Scan for the cell matching the given text and deliver its (X, Y) coordinate at center. 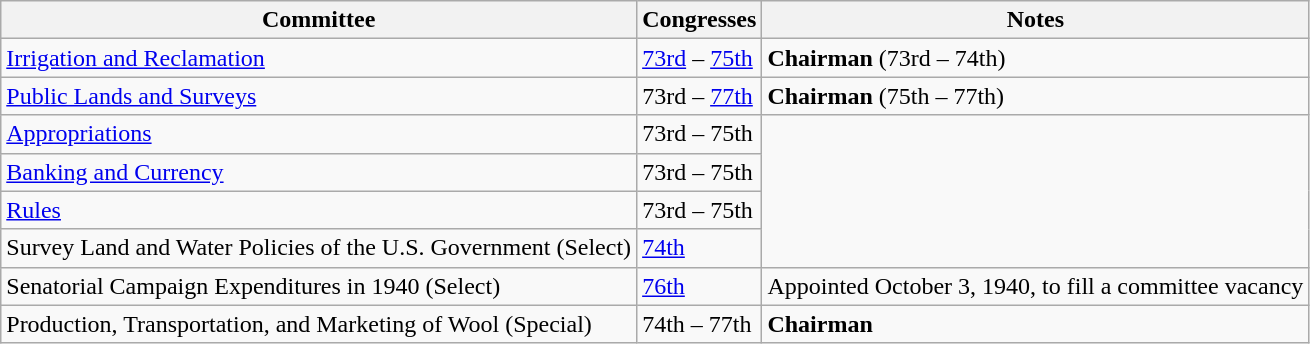
Chairman (1036, 324)
Appointed October 3, 1940, to fill a committee vacancy (1036, 286)
Appropriations (319, 134)
74th – 77th (700, 324)
Congresses (700, 20)
76th (700, 286)
Committee (319, 20)
74th (700, 248)
Production, Transportation, and Marketing of Wool (Special) (319, 324)
73rd – 77th (700, 96)
Survey Land and Water Policies of the U.S. Government (Select) (319, 248)
Notes (1036, 20)
Public Lands and Surveys (319, 96)
Irrigation and Reclamation (319, 58)
Chairman (73rd – 74th) (1036, 58)
Chairman (75th – 77th) (1036, 96)
Senatorial Campaign Expenditures in 1940 (Select) (319, 286)
Banking and Currency (319, 172)
Rules (319, 210)
